Determine the (x, y) coordinate at the center of the cell enclosing the given text.  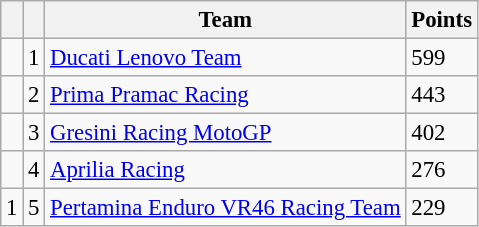
Points (442, 20)
Ducati Lenovo Team (226, 58)
Prima Pramac Racing (226, 95)
Gresini Racing MotoGP (226, 133)
599 (442, 58)
5 (34, 208)
Aprilia Racing (226, 170)
2 (34, 95)
4 (34, 170)
402 (442, 133)
Team (226, 20)
229 (442, 208)
Pertamina Enduro VR46 Racing Team (226, 208)
3 (34, 133)
443 (442, 95)
276 (442, 170)
